Scan for the cell matching the given text and deliver its [X, Y] coordinate at center. 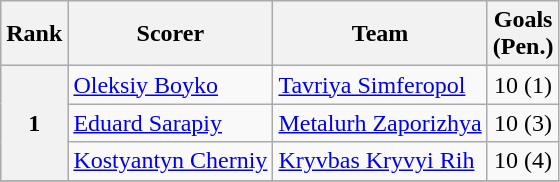
Team [380, 34]
Oleksiy Boyko [170, 85]
Rank [34, 34]
Kryvbas Kryvyi Rih [380, 161]
Goals(Pen.) [523, 34]
Kostyantyn Cherniy [170, 161]
1 [34, 123]
Scorer [170, 34]
Tavriya Simferopol [380, 85]
10 (4) [523, 161]
10 (1) [523, 85]
10 (3) [523, 123]
Metalurh Zaporizhya [380, 123]
Eduard Sarapiy [170, 123]
